Capture the cell that displays the provided text and extract its [x, y] central coordinate. 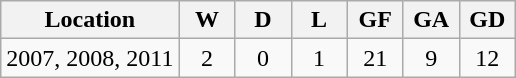
1 [319, 58]
12 [487, 58]
GA [431, 20]
Location [90, 20]
L [319, 20]
GF [375, 20]
W [207, 20]
2007, 2008, 2011 [90, 58]
2 [207, 58]
0 [263, 58]
D [263, 20]
GD [487, 20]
9 [431, 58]
21 [375, 58]
